From the cell containing the given text, extract its center point as (X, Y) coordinate. 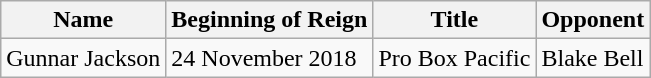
Beginning of Reign (270, 20)
Blake Bell (593, 58)
Pro Box Pacific (454, 58)
24 November 2018 (270, 58)
Name (84, 20)
Gunnar Jackson (84, 58)
Opponent (593, 20)
Title (454, 20)
